Extract the (x, y) coordinate from the center of the cell holding the provided text.  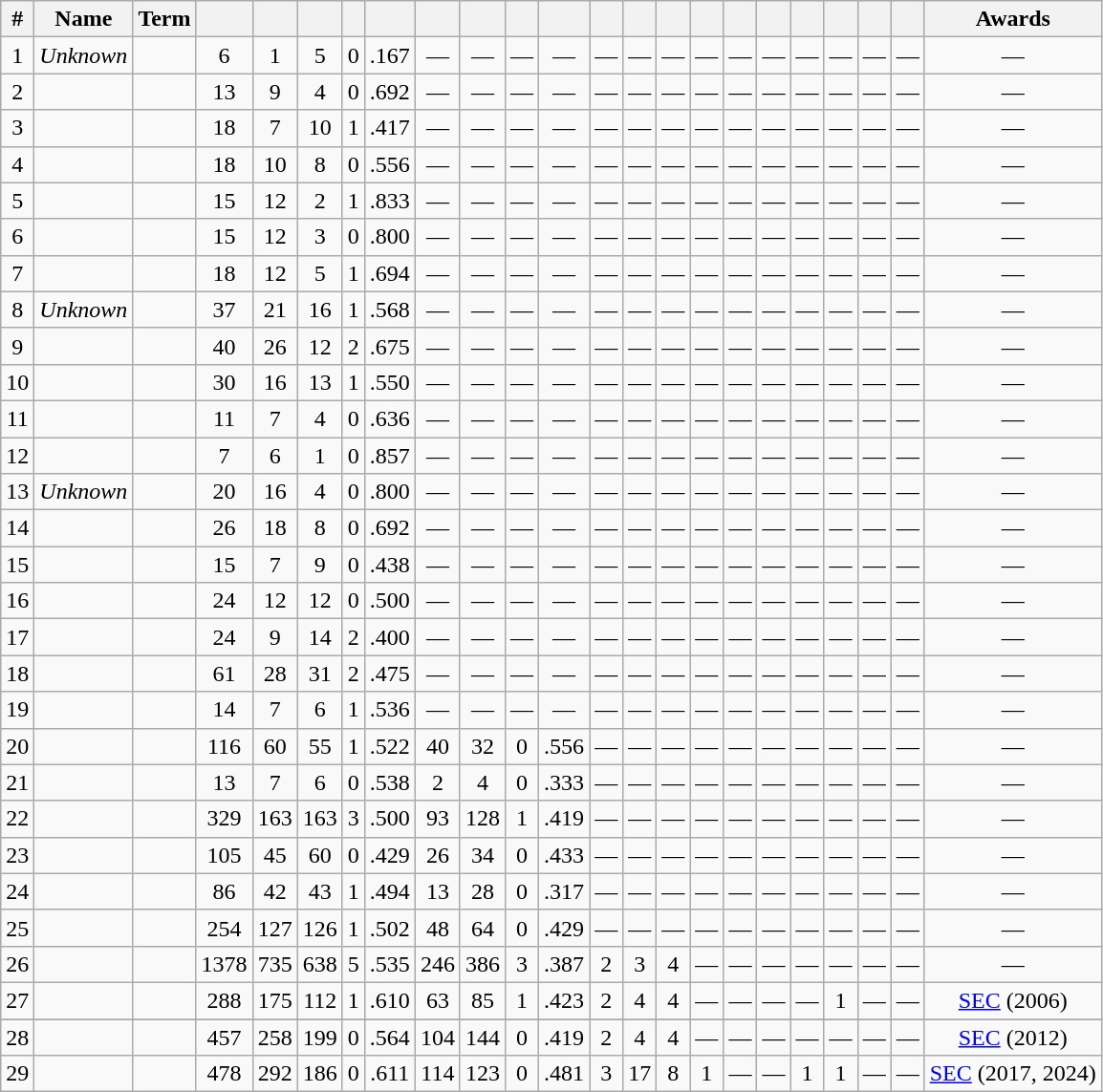
329 (224, 819)
93 (438, 819)
Term (164, 19)
175 (275, 1000)
19 (17, 710)
43 (319, 891)
.333 (564, 782)
SEC (2017, 2024) (1013, 1074)
42 (275, 891)
.535 (390, 964)
.438 (390, 565)
.494 (390, 891)
258 (275, 1037)
457 (224, 1037)
128 (482, 819)
.857 (390, 456)
112 (319, 1000)
292 (275, 1074)
61 (224, 674)
29 (17, 1074)
Name (84, 19)
.568 (390, 310)
.502 (390, 928)
.475 (390, 674)
199 (319, 1037)
144 (482, 1037)
246 (438, 964)
64 (482, 928)
31 (319, 674)
.417 (390, 128)
32 (482, 746)
85 (482, 1000)
23 (17, 855)
116 (224, 746)
127 (275, 928)
.610 (390, 1000)
34 (482, 855)
48 (438, 928)
478 (224, 1074)
638 (319, 964)
104 (438, 1037)
22 (17, 819)
.833 (390, 201)
63 (438, 1000)
86 (224, 891)
.636 (390, 418)
45 (275, 855)
.433 (564, 855)
.550 (390, 382)
186 (319, 1074)
.423 (564, 1000)
.317 (564, 891)
1378 (224, 964)
37 (224, 310)
.481 (564, 1074)
.387 (564, 964)
.611 (390, 1074)
# (17, 19)
.675 (390, 346)
386 (482, 964)
25 (17, 928)
735 (275, 964)
254 (224, 928)
.522 (390, 746)
.694 (390, 273)
.564 (390, 1037)
123 (482, 1074)
105 (224, 855)
.400 (390, 637)
55 (319, 746)
126 (319, 928)
114 (438, 1074)
.538 (390, 782)
30 (224, 382)
SEC (2006) (1013, 1000)
288 (224, 1000)
Awards (1013, 19)
27 (17, 1000)
SEC (2012) (1013, 1037)
.536 (390, 710)
.167 (390, 55)
